Locate the cell with the specified text and output its (X, Y) center coordinate. 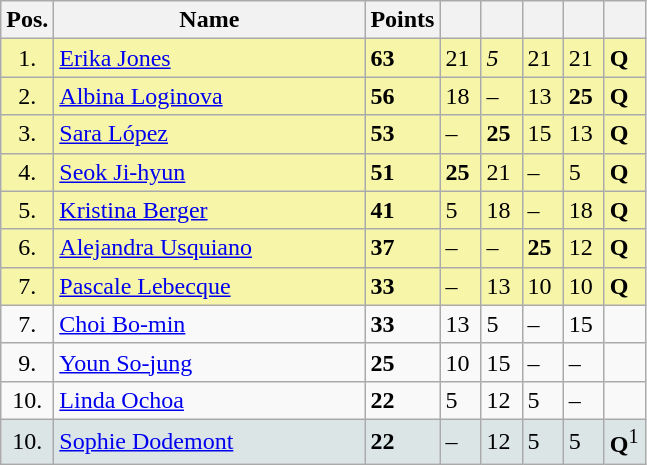
9. (28, 362)
Sophie Dodemont (210, 442)
53 (402, 134)
Erika Jones (210, 58)
Q1 (624, 442)
2. (28, 96)
Seok Ji-hyun (210, 172)
5. (28, 210)
Pascale Lebecque (210, 286)
Kristina Berger (210, 210)
Pos. (28, 20)
Name (210, 20)
Alejandra Usquiano (210, 248)
Youn So-jung (210, 362)
3. (28, 134)
Points (402, 20)
56 (402, 96)
41 (402, 210)
Albina Loginova (210, 96)
1. (28, 58)
51 (402, 172)
6. (28, 248)
37 (402, 248)
Choi Bo-min (210, 324)
Sara López (210, 134)
4. (28, 172)
63 (402, 58)
Linda Ochoa (210, 400)
